Output the (X, Y) coordinate of the center of the cell containing the given text.  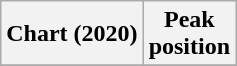
Chart (2020) (72, 34)
Peakposition (189, 34)
